Identify which cell holds the provided text, then report its [x, y] central coordinate. 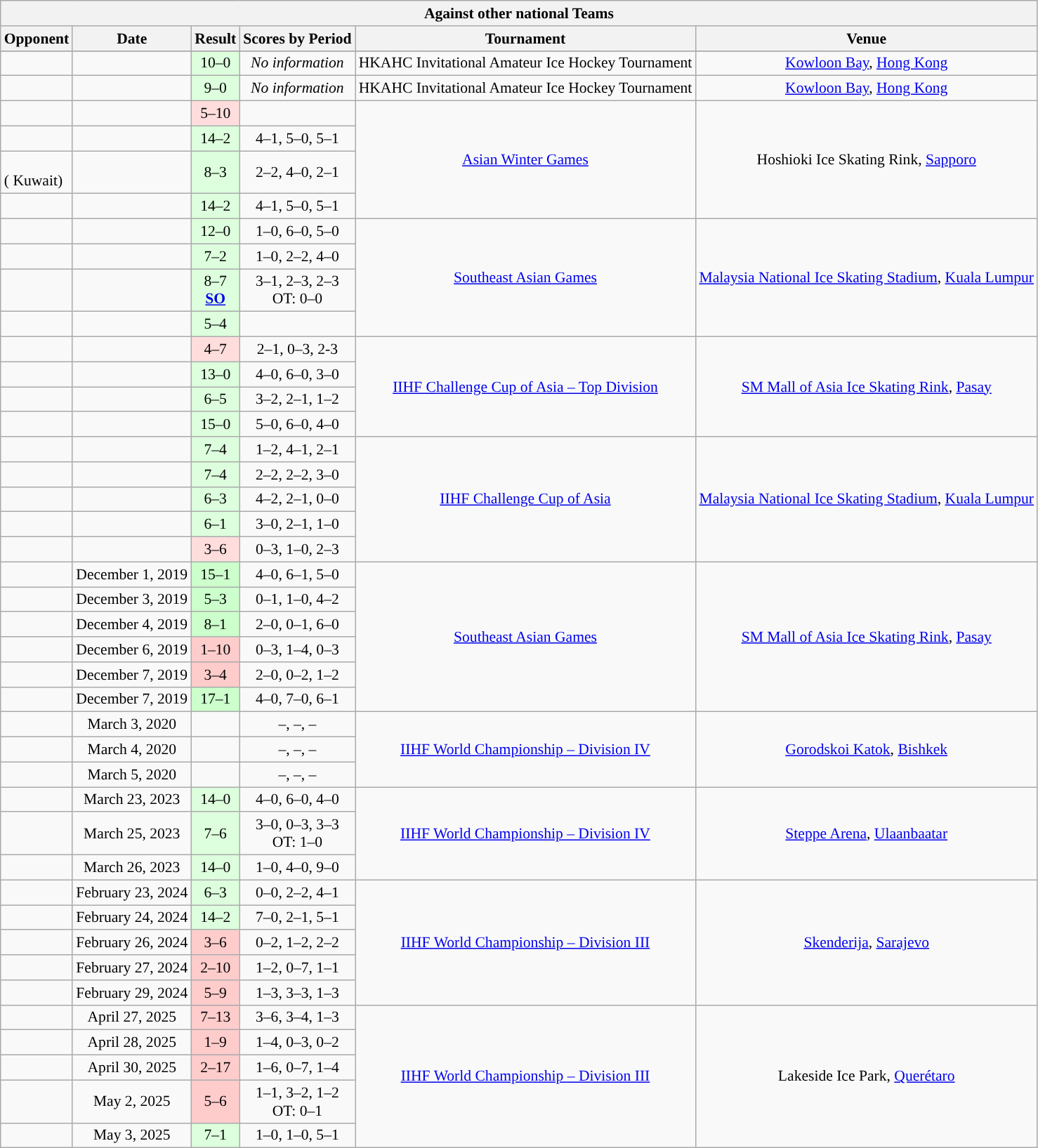
May 3, 2025 [132, 1135]
6–1 [215, 524]
December 4, 2019 [132, 625]
1–2, 0–7, 1–1 [297, 968]
1–2, 4–1, 2–1 [297, 449]
Steppe Arena, Ulaanbaatar [867, 833]
March 5, 2020 [132, 774]
10–0 [215, 63]
February 27, 2024 [132, 968]
December 1, 2019 [132, 574]
5–4 [215, 324]
December 6, 2019 [132, 649]
7–13 [215, 1017]
Venue [867, 39]
March 26, 2023 [132, 868]
8–3 [215, 173]
2–17 [215, 1068]
March 3, 2020 [132, 725]
5–9 [215, 993]
Against other national Teams [519, 13]
5–10 [215, 114]
7–6 [215, 834]
15–1 [215, 574]
1–6, 0–7, 1–4 [297, 1068]
4–2, 2–1, 0–0 [297, 499]
5–0, 6–0, 4–0 [297, 425]
February 26, 2024 [132, 943]
4–0, 6–0, 3–0 [297, 374]
April 28, 2025 [132, 1043]
Scores by Period [297, 39]
1–0, 4–0, 9–0 [297, 868]
IIHF Challenge Cup of Asia [525, 499]
1–0, 2–2, 4–0 [297, 256]
Skenderija, Sarajevo [867, 942]
0–1, 1–0, 4–2 [297, 600]
0–0, 2–2, 4–1 [297, 892]
Opponent [37, 39]
2–2, 2–2, 3–0 [297, 475]
0–3, 1–4, 0–3 [297, 649]
Lakeside Ice Park, Querétaro [867, 1076]
Result [215, 39]
2–0, 0–2, 1–2 [297, 675]
March 4, 2020 [132, 750]
1–0, 6–0, 5–0 [297, 232]
1–0, 1–0, 5–1 [297, 1135]
1–4, 0–3, 0–2 [297, 1043]
17–1 [215, 699]
May 2, 2025 [132, 1101]
April 30, 2025 [132, 1068]
2–1, 0–3, 2-3 [297, 350]
9–0 [215, 88]
February 24, 2024 [132, 918]
Gorodskoi Katok, Bishkek [867, 750]
8–7SO [215, 291]
7–0, 2–1, 5–1 [297, 918]
0–2, 1–2, 2–2 [297, 943]
December 3, 2019 [132, 600]
7–2 [215, 256]
2–10 [215, 968]
13–0 [215, 374]
3–1, 2–3, 2–3OT: 0–0 [297, 291]
3–0, 0–3, 3–3OT: 1–0 [297, 834]
March 23, 2023 [132, 800]
April 27, 2025 [132, 1017]
12–0 [215, 232]
February 29, 2024 [132, 993]
3–0, 2–1, 1–0 [297, 524]
7–1 [215, 1135]
4–7 [215, 350]
1–1, 3–2, 1–2OT: 0–1 [297, 1101]
Hoshioki Ice Skating Rink, Sapporo [867, 160]
4–0, 6–0, 4–0 [297, 800]
4–0, 6–1, 5–0 [297, 574]
3–6, 3–4, 1–3 [297, 1017]
15–0 [215, 425]
4–0, 7–0, 6–1 [297, 699]
5–3 [215, 600]
1–3, 3–3, 1–3 [297, 993]
1–10 [215, 649]
Date [132, 39]
February 23, 2024 [132, 892]
2–2, 4–0, 2–1 [297, 173]
1–9 [215, 1043]
6–5 [215, 400]
8–1 [215, 625]
Asian Winter Games [525, 160]
2–0, 0–1, 6–0 [297, 625]
5–6 [215, 1101]
Tournament [525, 39]
( Kuwait) [37, 173]
March 25, 2023 [132, 834]
3–2, 2–1, 1–2 [297, 400]
3–4 [215, 675]
0–3, 1–0, 2–3 [297, 550]
IIHF Challenge Cup of Asia – Top Division [525, 387]
